Output the (X, Y) coordinate of the center of the cell containing the given text.  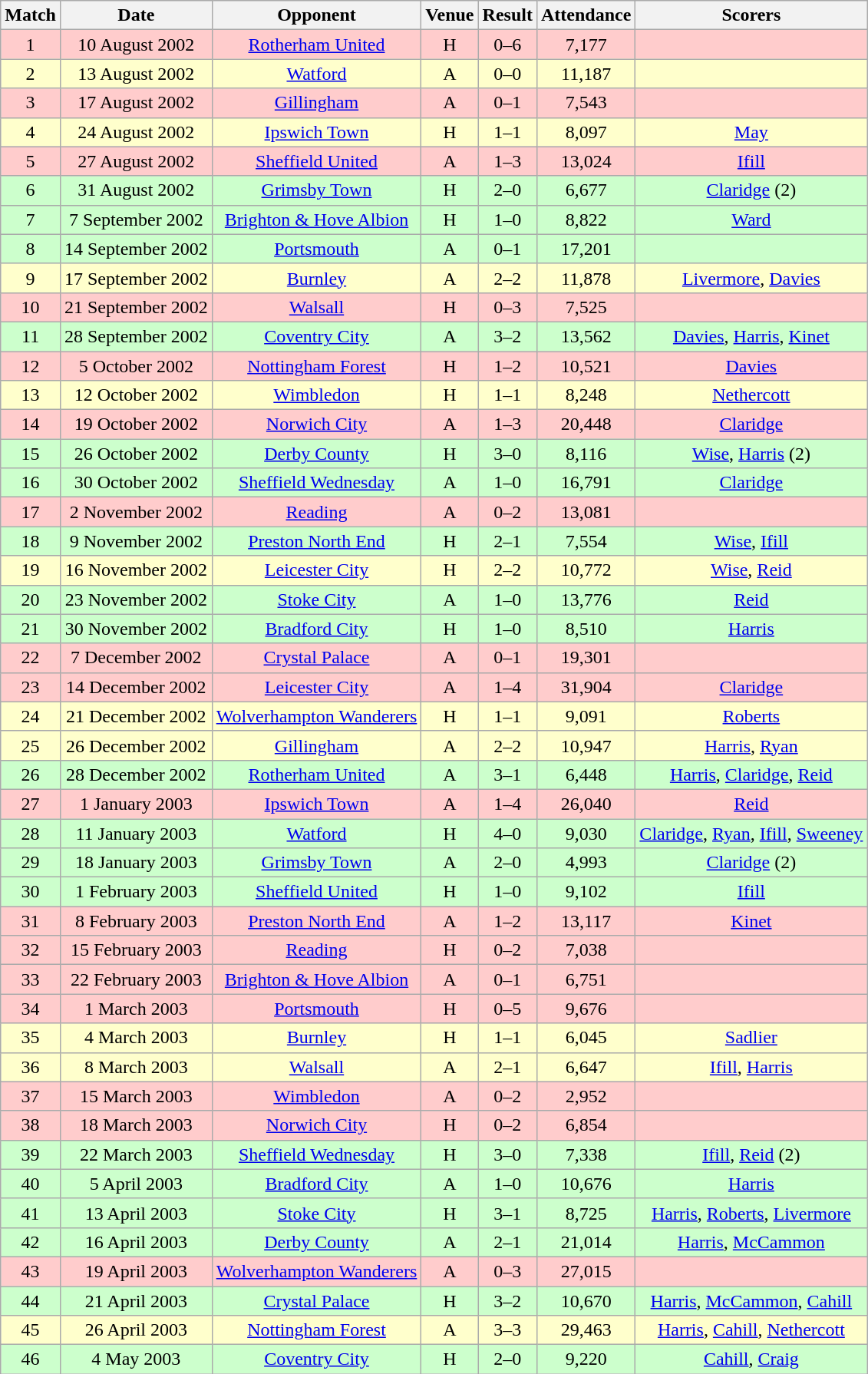
Match (31, 15)
14 December 2002 (136, 687)
31 (31, 921)
44 (31, 1301)
7,177 (586, 45)
35 (31, 1038)
21 September 2002 (136, 307)
Wise, Reid (751, 570)
26,040 (586, 804)
19 April 2003 (136, 1271)
8 February 2003 (136, 921)
Ward (751, 220)
41 (31, 1213)
17 September 2002 (136, 278)
14 September 2002 (136, 249)
9 (31, 278)
15 March 2003 (136, 1096)
10,947 (586, 745)
22 (31, 658)
Wise, Harris (2) (751, 454)
17,201 (586, 249)
30 (31, 892)
16 April 2003 (136, 1242)
Harris, Cahill, Nethercott (751, 1330)
30 November 2002 (136, 629)
10 (31, 307)
13,081 (586, 512)
27,015 (586, 1271)
10,670 (586, 1301)
Harris, Claridge, Reid (751, 775)
6,448 (586, 775)
Harris, McCammon, Cahill (751, 1301)
4 May 2003 (136, 1359)
6,677 (586, 190)
7 September 2002 (136, 220)
18 (31, 541)
6,045 (586, 1038)
Result (507, 15)
10,521 (586, 366)
2 November 2002 (136, 512)
30 October 2002 (136, 483)
9,091 (586, 716)
19 (31, 570)
7 (31, 220)
10 August 2002 (136, 45)
37 (31, 1096)
18 January 2003 (136, 863)
11 (31, 336)
25 (31, 745)
16,791 (586, 483)
Attendance (586, 15)
3 (31, 103)
Scorers (751, 15)
7,543 (586, 103)
Opponent (316, 15)
26 December 2002 (136, 745)
10,676 (586, 1184)
27 (31, 804)
5 October 2002 (136, 366)
26 April 2003 (136, 1330)
7,338 (586, 1154)
29 (31, 863)
18 March 2003 (136, 1125)
Venue (450, 15)
Davies (751, 366)
4 (31, 132)
Wise, Ifill (751, 541)
26 October 2002 (136, 454)
21 December 2002 (136, 716)
13,024 (586, 161)
11,187 (586, 74)
1 March 2003 (136, 1009)
8,097 (586, 132)
Harris, Ryan (751, 745)
Claridge, Ryan, Ifill, Sweeney (751, 833)
2,952 (586, 1096)
36 (31, 1067)
29,463 (586, 1330)
28 (31, 833)
1 January 2003 (136, 804)
31 August 2002 (136, 190)
16 (31, 483)
17 (31, 512)
Harris, Roberts, Livermore (751, 1213)
13 August 2002 (136, 74)
13 April 2003 (136, 1213)
9,030 (586, 833)
8,822 (586, 220)
Cahill, Craig (751, 1359)
11,878 (586, 278)
20,448 (586, 424)
9 November 2002 (136, 541)
0–6 (507, 45)
4,993 (586, 863)
4 March 2003 (136, 1038)
5 (31, 161)
24 August 2002 (136, 132)
0–5 (507, 1009)
22 March 2003 (136, 1154)
20 (31, 599)
May (751, 132)
Ifill, Reid (2) (751, 1154)
Date (136, 15)
Livermore, Davies (751, 278)
15 February 2003 (136, 950)
27 August 2002 (136, 161)
14 (31, 424)
23 November 2002 (136, 599)
23 (31, 687)
6 (31, 190)
Roberts (751, 716)
9,220 (586, 1359)
21 (31, 629)
42 (31, 1242)
3–3 (507, 1330)
45 (31, 1330)
38 (31, 1125)
8 (31, 249)
7 December 2002 (136, 658)
21,014 (586, 1242)
7,554 (586, 541)
33 (31, 979)
4–0 (507, 833)
43 (31, 1271)
39 (31, 1154)
8,248 (586, 395)
21 April 2003 (136, 1301)
12 (31, 366)
28 September 2002 (136, 336)
Nethercott (751, 395)
6,647 (586, 1067)
13,117 (586, 921)
22 February 2003 (136, 979)
9,102 (586, 892)
8,116 (586, 454)
40 (31, 1184)
8 March 2003 (136, 1067)
Davies, Harris, Kinet (751, 336)
5 April 2003 (136, 1184)
16 November 2002 (136, 570)
2 (31, 74)
32 (31, 950)
19 October 2002 (136, 424)
34 (31, 1009)
8,725 (586, 1213)
9,676 (586, 1009)
26 (31, 775)
13 (31, 395)
12 October 2002 (136, 395)
1 February 2003 (136, 892)
Sadlier (751, 1038)
13,562 (586, 336)
7,525 (586, 307)
Kinet (751, 921)
7,038 (586, 950)
15 (31, 454)
28 December 2002 (136, 775)
0–0 (507, 74)
Ifill, Harris (751, 1067)
11 January 2003 (136, 833)
6,751 (586, 979)
46 (31, 1359)
31,904 (586, 687)
6,854 (586, 1125)
1 (31, 45)
19,301 (586, 658)
8,510 (586, 629)
10,772 (586, 570)
13,776 (586, 599)
17 August 2002 (136, 103)
Harris, McCammon (751, 1242)
24 (31, 716)
